Output the (X, Y) coordinate of the center of the cell containing the given text.  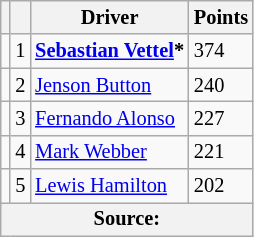
221 (221, 152)
Source: (127, 219)
2 (20, 85)
Sebastian Vettel* (110, 51)
374 (221, 51)
4 (20, 152)
240 (221, 85)
227 (221, 118)
Points (221, 17)
3 (20, 118)
Fernando Alonso (110, 118)
Lewis Hamilton (110, 186)
5 (20, 186)
1 (20, 51)
202 (221, 186)
Driver (110, 17)
Mark Webber (110, 152)
Jenson Button (110, 85)
